Determine the [x, y] coordinate at the center of the cell enclosing the given text.  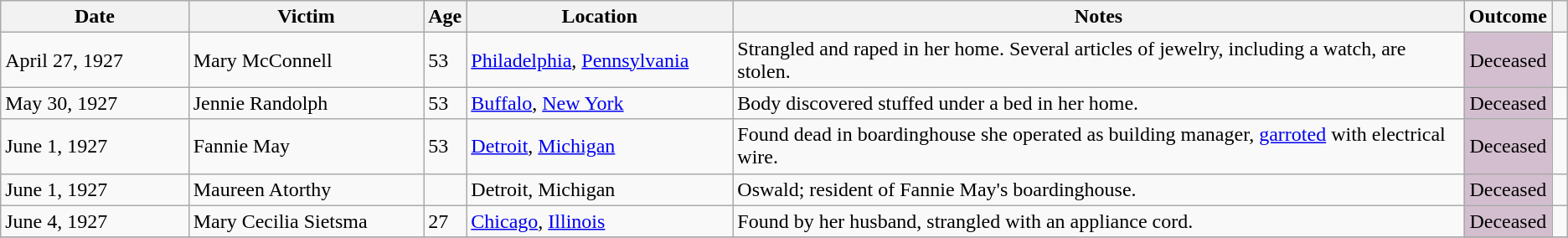
Age [446, 17]
Victim [307, 17]
Date [95, 17]
Buffalo, New York [600, 103]
Maureen Atorthy [307, 189]
Chicago, Illinois [600, 221]
Mary McConnell [307, 60]
May 30, 1927 [95, 103]
Outcome [1508, 17]
Strangled and raped in her home. Several articles of jewelry, including a watch, are stolen. [1099, 60]
Philadelphia, Pennsylvania [600, 60]
Oswald; resident of Fannie May's boardinghouse. [1099, 189]
Found by her husband, strangled with an appliance cord. [1099, 221]
Jennie Randolph [307, 103]
Fannie May [307, 146]
Found dead in boardinghouse she operated as building manager, garroted with electrical wire. [1099, 146]
Body discovered stuffed under a bed in her home. [1099, 103]
Mary Cecilia Sietsma [307, 221]
27 [446, 221]
April 27, 1927 [95, 60]
Notes [1099, 17]
June 4, 1927 [95, 221]
Location [600, 17]
